Pinpoint the cell where the given text exists, returning its [X, Y] midpoint coordinate. 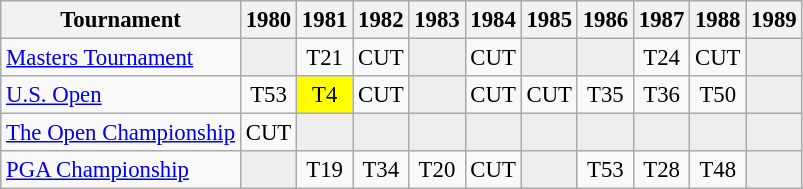
1981 [325, 20]
1983 [437, 20]
T36 [661, 95]
1985 [549, 20]
PGA Championship [121, 170]
U.S. Open [121, 95]
1982 [381, 20]
Masters Tournament [121, 58]
T34 [381, 170]
T24 [661, 58]
1984 [493, 20]
T48 [718, 170]
T28 [661, 170]
Tournament [121, 20]
The Open Championship [121, 133]
T35 [605, 95]
1980 [268, 20]
1989 [774, 20]
1986 [605, 20]
T50 [718, 95]
T20 [437, 170]
T19 [325, 170]
1988 [718, 20]
1987 [661, 20]
T4 [325, 95]
T21 [325, 58]
